Identify which cell holds the provided text, then report its [x, y] central coordinate. 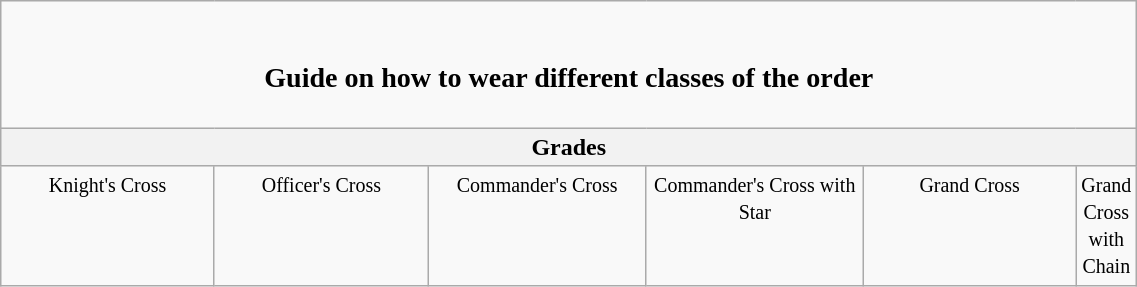
Grand Cross [970, 226]
Commander's Cross with Star [755, 226]
Guide on how to wear different classes of the order [569, 64]
Grand Cross with Chain [1106, 226]
Commander's Cross [537, 226]
Officer's Cross [321, 226]
Grades [569, 147]
Knight's Cross [108, 226]
